Find where the given text appears and provide that cell's center as [x, y] coordinate. 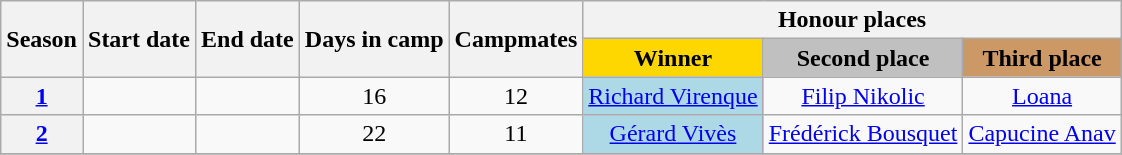
16 [374, 96]
Filip Nikolic [863, 96]
End date [248, 39]
Season [42, 39]
1 [42, 96]
12 [516, 96]
Start date [138, 39]
2 [42, 134]
22 [374, 134]
Winner [673, 58]
Frédérick Bousquet [863, 134]
Honour places [852, 20]
Third place [1042, 58]
Second place [863, 58]
Campmates [516, 39]
Richard Virenque [673, 96]
Days in camp [374, 39]
11 [516, 134]
Capucine Anav [1042, 134]
Gérard Vivès [673, 134]
Loana [1042, 96]
